Locate the cell with the specified text and output its (X, Y) center coordinate. 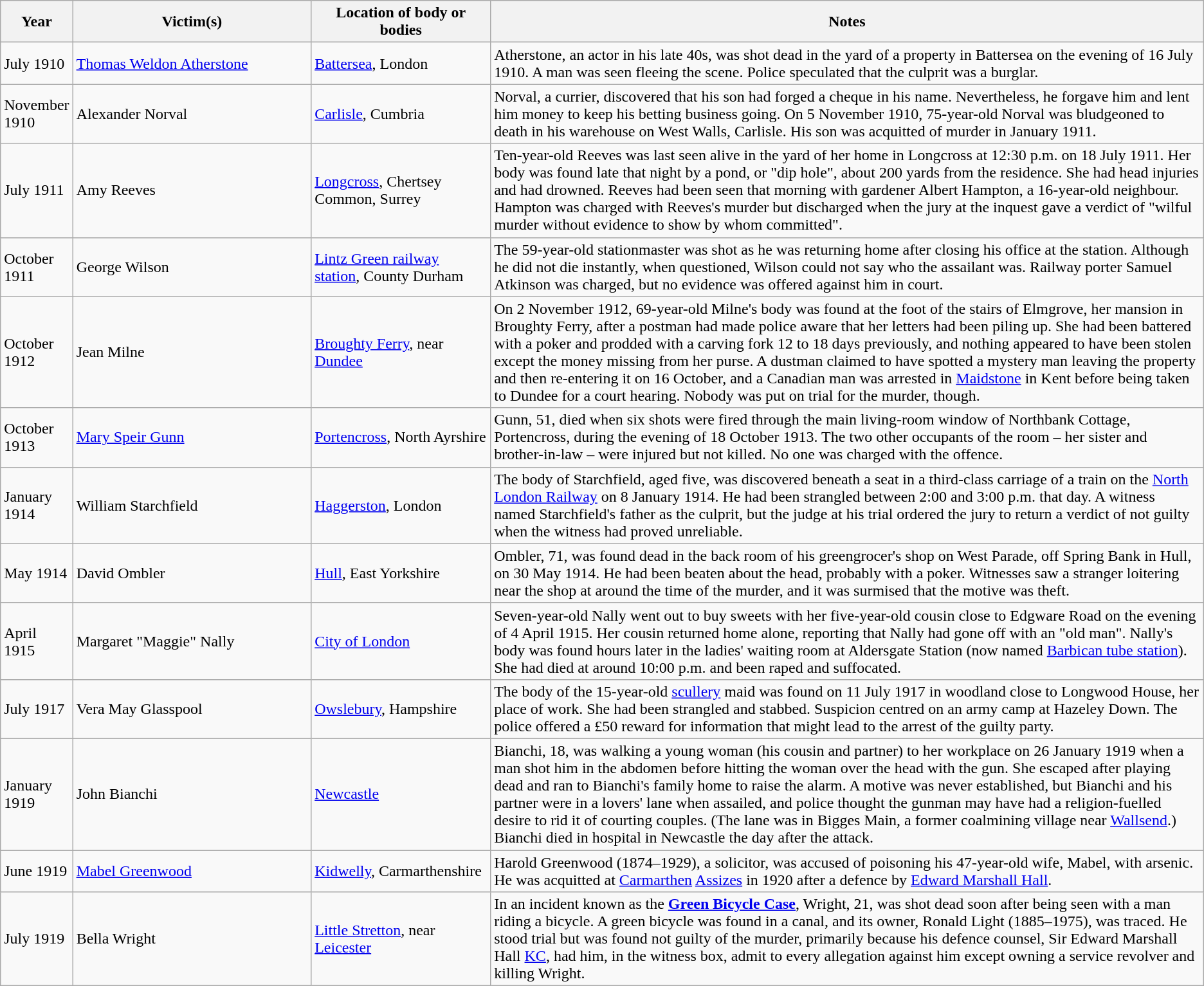
Mary Speir Gunn (192, 437)
January 1914 (37, 506)
Mabel Greenwood (192, 871)
July 1911 (37, 190)
October 1913 (37, 437)
Portencross, North Ayrshire (401, 437)
Margaret "Maggie" Nally (192, 641)
October 1912 (37, 352)
Owslebury, Hampshire (401, 709)
Year (37, 22)
John Bianchi (192, 794)
City of London (401, 641)
Battersea, London (401, 63)
Little Stretton, near Leicester (401, 939)
Victim(s) (192, 22)
Bella Wright (192, 939)
Lintz Green railway station, County Durham (401, 267)
July 1919 (37, 939)
April 1915 (37, 641)
May 1914 (37, 573)
July 1917 (37, 709)
Broughty Ferry, near Dundee (401, 352)
November 1910 (37, 114)
Kidwelly, Carmarthenshire (401, 871)
July 1910 (37, 63)
David Ombler (192, 573)
June 1919 (37, 871)
Alexander Norval (192, 114)
Thomas Weldon Atherstone (192, 63)
Amy Reeves (192, 190)
Jean Milne (192, 352)
Haggerston, London (401, 506)
Newcastle (401, 794)
Notes (848, 22)
January 1919 (37, 794)
Longcross, Chertsey Common, Surrey (401, 190)
Carlisle, Cumbria (401, 114)
Location of body or bodies (401, 22)
William Starchfield (192, 506)
Hull, East Yorkshire (401, 573)
Vera May Glasspool (192, 709)
George Wilson (192, 267)
October 1911 (37, 267)
